Return the [x, y] coordinate for the center point of the cell that contains the specified text.  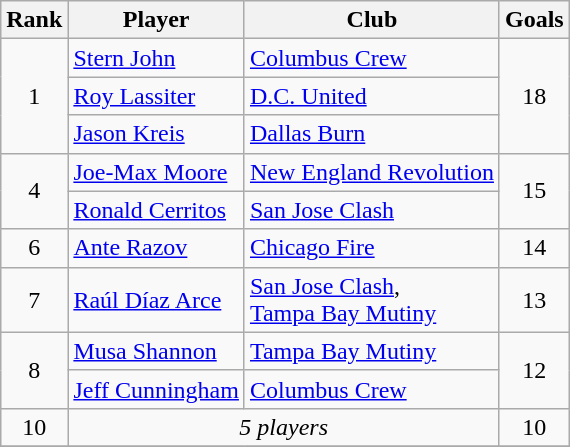
San Jose Clash, Tampa Bay Mutiny [372, 300]
Joe-Max Moore [156, 172]
Chicago Fire [372, 248]
Goals [534, 20]
New England Revolution [372, 172]
Club [372, 20]
Musa Shannon [156, 351]
Ante Razov [156, 248]
Player [156, 20]
4 [34, 191]
6 [34, 248]
Jason Kreis [156, 134]
12 [534, 370]
Roy Lassiter [156, 96]
7 [34, 300]
Tampa Bay Mutiny [372, 351]
Jeff Cunningham [156, 389]
1 [34, 96]
Ronald Cerritos [156, 210]
5 players [284, 427]
15 [534, 191]
18 [534, 96]
8 [34, 370]
Dallas Burn [372, 134]
14 [534, 248]
San Jose Clash [372, 210]
D.C. United [372, 96]
Raúl Díaz Arce [156, 300]
Stern John [156, 58]
Rank [34, 20]
13 [534, 300]
